Output the (x, y) coordinate of the center of the cell containing the given text.  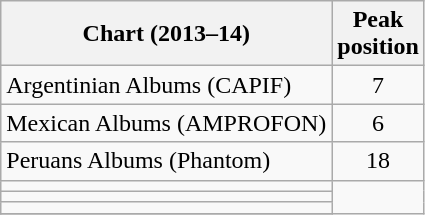
Argentinian Albums (CAPIF) (166, 85)
18 (378, 161)
Chart (2013–14) (166, 34)
Mexican Albums (AMPROFON) (166, 123)
7 (378, 85)
Peruans Albums (Phantom) (166, 161)
6 (378, 123)
Peakposition (378, 34)
